Determine the (X, Y) coordinate at the center of the cell enclosing the given text.  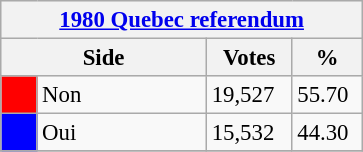
44.30 (328, 133)
Non (122, 95)
Oui (122, 133)
% (328, 58)
1980 Quebec referendum (182, 20)
Votes (249, 58)
19,527 (249, 95)
15,532 (249, 133)
Side (104, 58)
55.70 (328, 95)
